Extract the [X, Y] coordinate from the center of the cell holding the provided text.  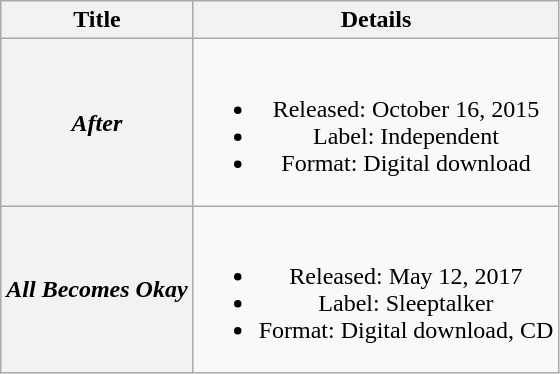
Title [97, 20]
Released: October 16, 2015Label: IndependentFormat: Digital download [376, 122]
All Becomes Okay [97, 290]
After [97, 122]
Details [376, 20]
Released: May 12, 2017Label: SleeptalkerFormat: Digital download, CD [376, 290]
